Identify which cell holds the provided text, then report its [x, y] central coordinate. 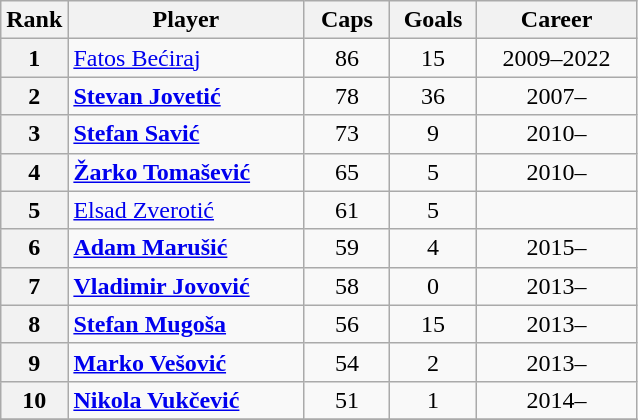
Vladimir Jovović [186, 286]
36 [433, 96]
59 [347, 248]
86 [347, 58]
Goals [433, 20]
65 [347, 172]
Stevan Jovetić [186, 96]
8 [34, 324]
61 [347, 210]
7 [34, 286]
51 [347, 400]
10 [34, 400]
73 [347, 134]
Stefan Savić [186, 134]
Nikola Vukčević [186, 400]
3 [34, 134]
0 [433, 286]
Stefan Mugoša [186, 324]
58 [347, 286]
2007– [556, 96]
2015– [556, 248]
2009–2022 [556, 58]
54 [347, 362]
Career [556, 20]
6 [34, 248]
Žarko Tomašević [186, 172]
Rank [34, 20]
78 [347, 96]
Adam Marušić [186, 248]
56 [347, 324]
Marko Vešović [186, 362]
Elsad Zverotić [186, 210]
Fatos Bećiraj [186, 58]
Caps [347, 20]
2014– [556, 400]
Player [186, 20]
